Identify which cell holds the provided text, then report its (X, Y) central coordinate. 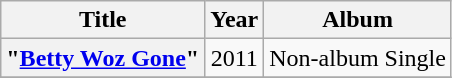
Year (234, 20)
"Betty Woz Gone" (103, 58)
Album (358, 20)
Non-album Single (358, 58)
2011 (234, 58)
Title (103, 20)
